Return (X, Y) of the center of cell containing provided text 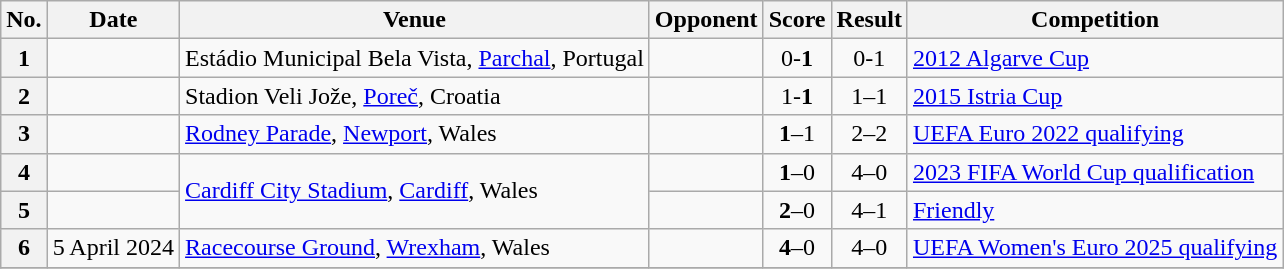
1-1 (797, 96)
Cardiff City Stadium, Cardiff, Wales (415, 191)
1 (24, 58)
5 (24, 210)
Rodney Parade, Newport, Wales (415, 134)
Estádio Municipal Bela Vista, Parchal, Portugal (415, 58)
Score (797, 20)
Opponent (706, 20)
Friendly (1094, 210)
Racecourse Ground, Wrexham, Wales (415, 248)
6 (24, 248)
2012 Algarve Cup (1094, 58)
Result (869, 20)
2 (24, 96)
1–0 (797, 172)
2–0 (797, 210)
Stadion Veli Jože, Poreč, Croatia (415, 96)
UEFA Women's Euro 2025 qualifying (1094, 248)
Venue (415, 20)
3 (24, 134)
4–1 (869, 210)
5 April 2024 (113, 248)
2023 FIFA World Cup qualification (1094, 172)
No. (24, 20)
2–2 (869, 134)
2015 Istria Cup (1094, 96)
UEFA Euro 2022 qualifying (1094, 134)
Competition (1094, 20)
4 (24, 172)
Date (113, 20)
